Identify which cell holds the provided text, then report its (x, y) central coordinate. 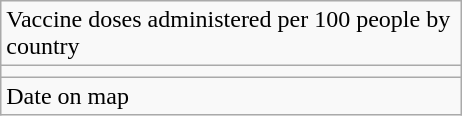
Vaccine doses administered per 100 people by country (232, 34)
Date on map (232, 96)
